Return [x, y] of the center of cell containing provided text 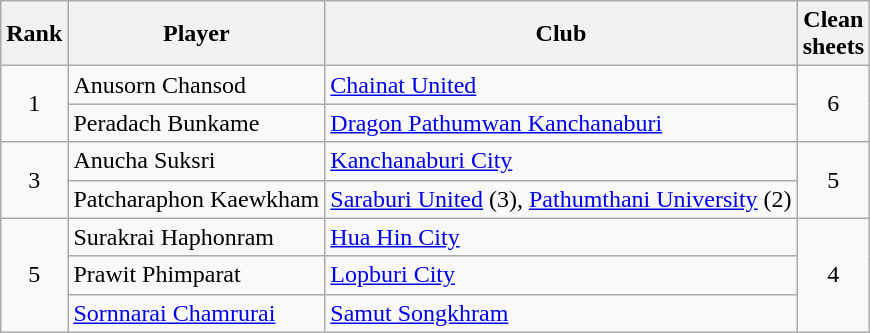
Chainat United [561, 85]
Lopburi City [561, 275]
Sornnarai Chamrurai [196, 313]
Cleansheets [833, 34]
4 [833, 275]
Prawit Phimparat [196, 275]
Player [196, 34]
Dragon Pathumwan Kanchanaburi [561, 123]
Saraburi United (3), Pathumthani University (2) [561, 199]
1 [34, 104]
3 [34, 180]
Kanchanaburi City [561, 161]
Patcharaphon Kaewkham [196, 199]
Surakrai Haphonram [196, 237]
Club [561, 34]
Peradach Bunkame [196, 123]
Samut Songkhram [561, 313]
Rank [34, 34]
Anucha Suksri [196, 161]
Hua Hin City [561, 237]
6 [833, 104]
Anusorn Chansod [196, 85]
